Detect which cell encompasses the target text, then output its (X, Y) center coordinate. 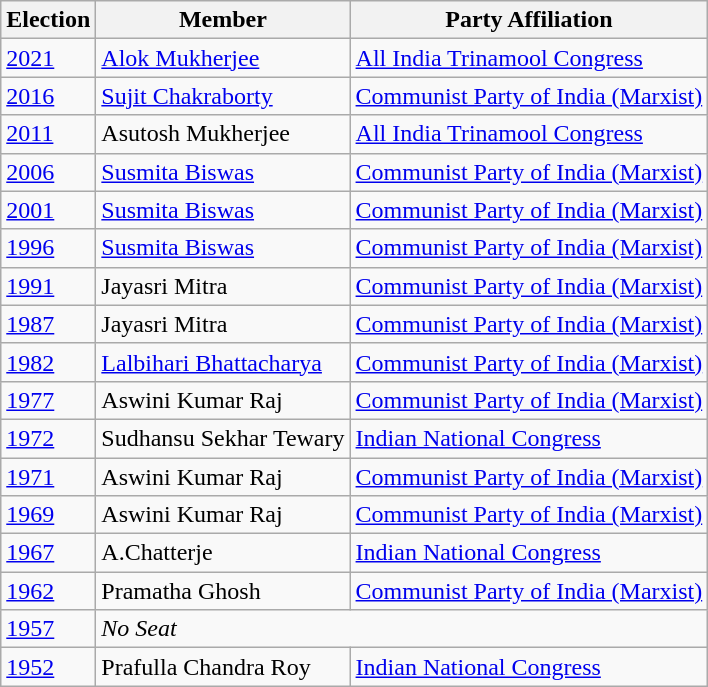
No Seat (402, 629)
Party Affiliation (529, 20)
1972 (48, 438)
Sujit Chakraborty (223, 96)
1952 (48, 667)
Election (48, 20)
1962 (48, 591)
Asutosh Mukherjee (223, 134)
1967 (48, 553)
Lalbihari Bhattacharya (223, 362)
1987 (48, 324)
1991 (48, 286)
Member (223, 20)
1982 (48, 362)
1996 (48, 248)
Pramatha Ghosh (223, 591)
Alok Mukherjee (223, 58)
2001 (48, 210)
1977 (48, 400)
2021 (48, 58)
2011 (48, 134)
Prafulla Chandra Roy (223, 667)
1971 (48, 477)
1969 (48, 515)
A.Chatterje (223, 553)
Sudhansu Sekhar Tewary (223, 438)
2006 (48, 172)
2016 (48, 96)
1957 (48, 629)
